Locate the cell with the specified text and output its (x, y) center coordinate. 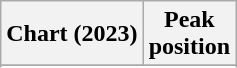
Peakposition (189, 34)
Chart (2023) (72, 34)
